Determine the (X, Y) coordinate at the center of the cell enclosing the given text.  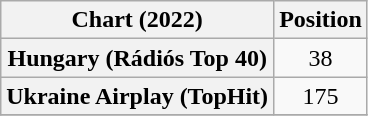
Ukraine Airplay (TopHit) (138, 96)
Hungary (Rádiós Top 40) (138, 58)
Position (321, 20)
Chart (2022) (138, 20)
175 (321, 96)
38 (321, 58)
